Identify which cell holds the provided text, then report its (X, Y) central coordinate. 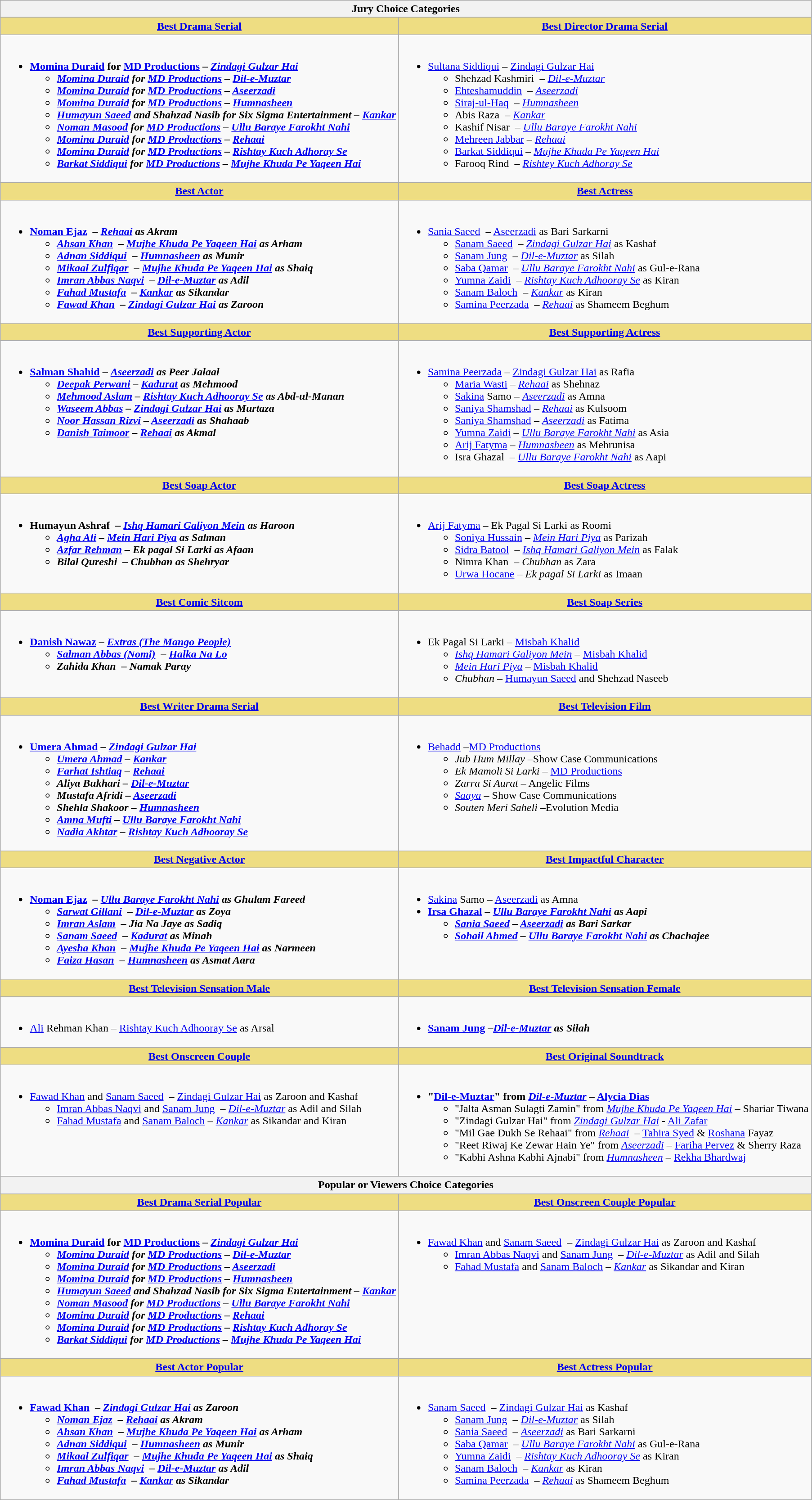
Best Supporting Actor (200, 332)
Ek Pagal Si Larki – Misbah KhalidIshq Hamari Galiyon Mein – Misbah KhalidMein Hari Piya – Misbah KhalidChubhan – Humayun Saeed and Shehzad Naseeb (605, 654)
Popular or Viewers Choice Categories (406, 1185)
Best Onscreen Couple (200, 1056)
Best Supporting Actress (605, 332)
Best Impactful Character (605, 860)
Ali Rehman Khan – Rishtay Kuch Adhooray Se as Arsal (200, 1023)
Best Drama Serial Popular (200, 1202)
Best Television Sensation Male (200, 988)
Best Actor Popular (200, 1367)
Best Director Drama Serial (605, 26)
Best Actress Popular (605, 1367)
Best Soap Series (605, 602)
Sanam Jung –Dil-e-Muztar as Silah (605, 1023)
Best Soap Actress (605, 485)
Danish Nawaz – Extras (The Mango People)Salman Abbas (Nomi) – Halka Na LoZahida Khan – Namak Paray (200, 654)
Best Actor (200, 191)
Jury Choice Categories (406, 9)
Best Original Soundtrack (605, 1056)
Best Television Sensation Female (605, 988)
Best Writer Drama Serial (200, 706)
Best Actress (605, 191)
Best Onscreen Couple Popular (605, 1202)
Best Comic Sitcom (200, 602)
Best Drama Serial (200, 26)
Best Negative Actor (200, 860)
Best Soap Actor (200, 485)
Best Television Film (605, 706)
